From the cell containing the given text, extract its center point as (X, Y) coordinate. 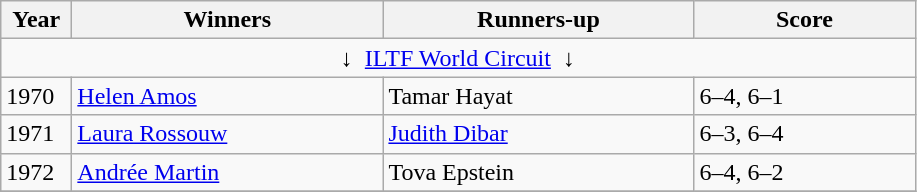
6–4, 6–2 (804, 172)
Score (804, 20)
Year (36, 20)
Tova Epstein (538, 172)
Judith Dibar (538, 134)
Andrée Martin (228, 172)
1972 (36, 172)
1970 (36, 96)
6–4, 6–1 (804, 96)
1971 (36, 134)
Helen Amos (228, 96)
6–3, 6–4 (804, 134)
Winners (228, 20)
Laura Rossouw (228, 134)
Runners-up (538, 20)
↓ ILTF World Circuit ↓ (458, 58)
Tamar Hayat (538, 96)
